Return [x, y] of the center of cell containing provided text 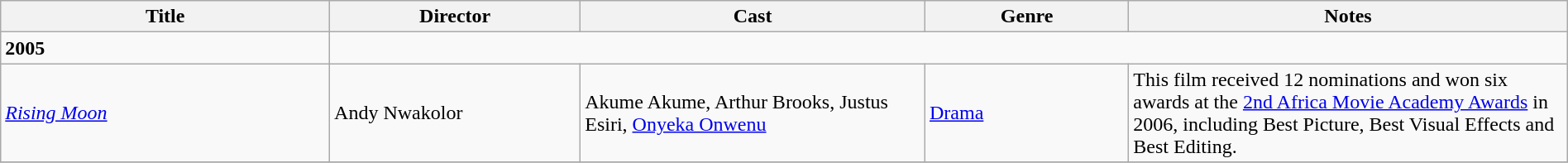
Drama [1026, 113]
Akume Akume, Arthur Brooks, Justus Esiri, Onyeka Onwenu [753, 113]
2005 [165, 48]
Rising Moon [165, 113]
Cast [753, 17]
Notes [1348, 17]
Director [455, 17]
Title [165, 17]
Genre [1026, 17]
Andy Nwakolor [455, 113]
